Output the [X, Y] coordinate of the center of the cell containing the given text.  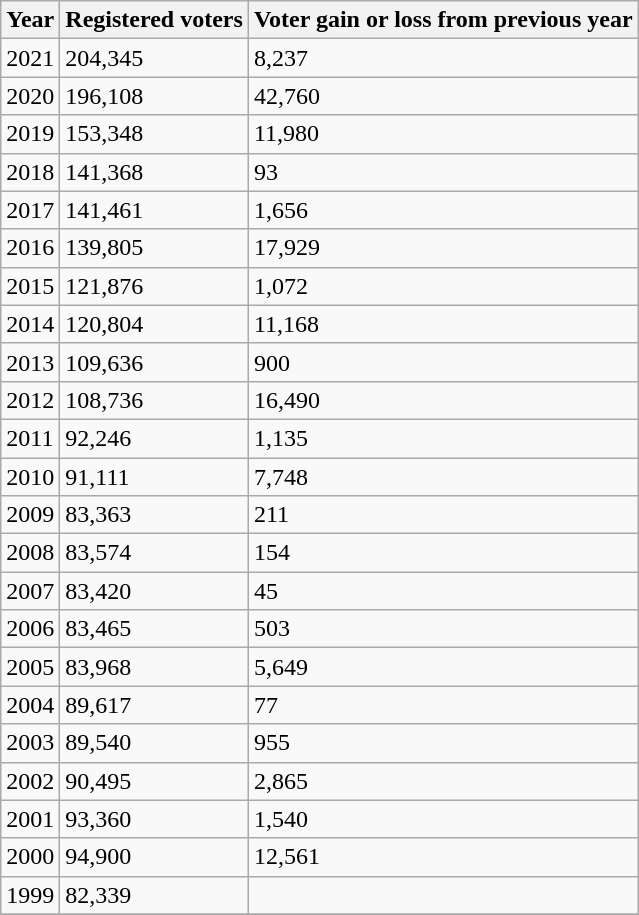
83,968 [154, 667]
2008 [30, 553]
90,495 [154, 781]
5,649 [443, 667]
1,656 [443, 210]
120,804 [154, 324]
2003 [30, 743]
12,561 [443, 857]
1999 [30, 895]
2002 [30, 781]
141,461 [154, 210]
83,574 [154, 553]
2009 [30, 515]
154 [443, 553]
89,617 [154, 705]
2018 [30, 172]
2,865 [443, 781]
2004 [30, 705]
7,748 [443, 477]
89,540 [154, 743]
77 [443, 705]
2000 [30, 857]
42,760 [443, 96]
2006 [30, 629]
17,929 [443, 248]
92,246 [154, 438]
Year [30, 20]
83,465 [154, 629]
900 [443, 362]
196,108 [154, 96]
2011 [30, 438]
211 [443, 515]
2013 [30, 362]
2015 [30, 286]
8,237 [443, 58]
2012 [30, 400]
16,490 [443, 400]
503 [443, 629]
2005 [30, 667]
2010 [30, 477]
Voter gain or loss from previous year [443, 20]
82,339 [154, 895]
2007 [30, 591]
139,805 [154, 248]
Registered voters [154, 20]
93 [443, 172]
11,168 [443, 324]
141,368 [154, 172]
93,360 [154, 819]
153,348 [154, 134]
2016 [30, 248]
2021 [30, 58]
2014 [30, 324]
2019 [30, 134]
94,900 [154, 857]
2017 [30, 210]
2020 [30, 96]
45 [443, 591]
1,072 [443, 286]
1,135 [443, 438]
2001 [30, 819]
121,876 [154, 286]
83,363 [154, 515]
83,420 [154, 591]
108,736 [154, 400]
91,111 [154, 477]
955 [443, 743]
1,540 [443, 819]
109,636 [154, 362]
11,980 [443, 134]
204,345 [154, 58]
